Scan for the cell matching the given text and deliver its (x, y) coordinate at center. 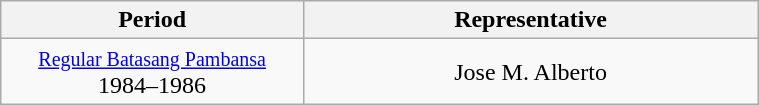
Representative (530, 20)
Regular Batasang Pambansa1984–1986 (152, 72)
Period (152, 20)
Jose M. Alberto (530, 72)
